Search for the cell housing the specified text and yield its (X, Y) center coordinate. 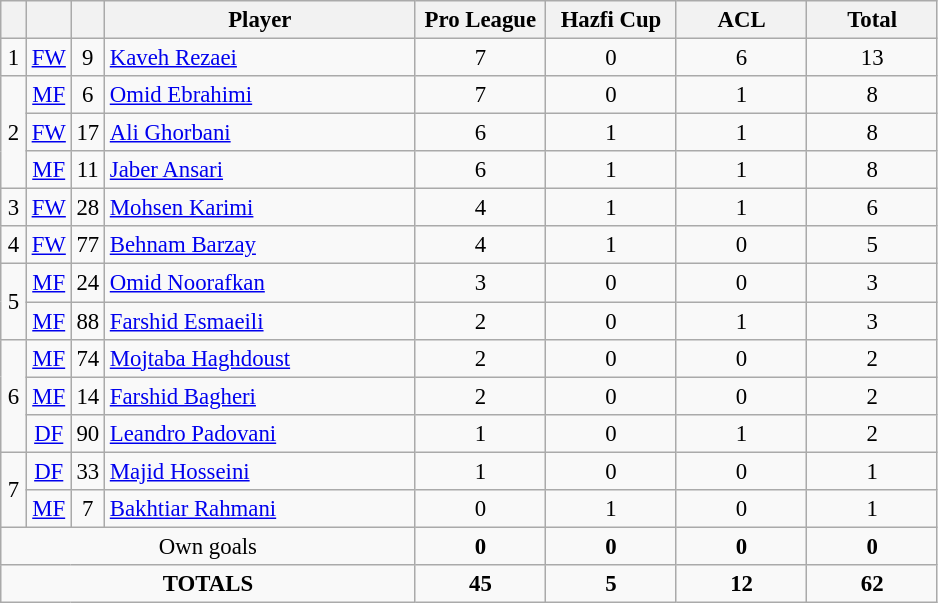
Own goals (208, 546)
Total (872, 20)
TOTALS (208, 584)
74 (88, 358)
Pro League (480, 20)
Mojtaba Haghdoust (260, 358)
Hazfi Cup (612, 20)
77 (88, 245)
33 (88, 471)
Behnam Barzay (260, 245)
ACL (742, 20)
Ali Ghorbani (260, 133)
Mohsen Karimi (260, 208)
90 (88, 433)
11 (88, 170)
Kaveh Rezaei (260, 58)
Jaber Ansari (260, 170)
Bakhtiar Rahmani (260, 509)
Omid Noorafkan (260, 283)
24 (88, 283)
28 (88, 208)
14 (88, 396)
88 (88, 321)
Farshid Esmaeili (260, 321)
Leandro Padovani (260, 433)
Omid Ebrahimi (260, 95)
17 (88, 133)
Player (260, 20)
9 (88, 58)
Farshid Bagheri (260, 396)
13 (872, 58)
12 (742, 584)
62 (872, 584)
45 (480, 584)
Majid Hosseini (260, 471)
